Find where the given text appears and provide that cell's center as (x, y) coordinate. 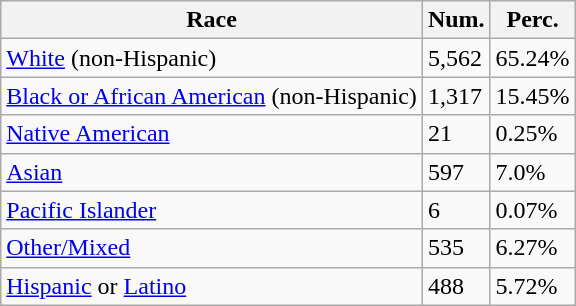
0.07% (532, 210)
Num. (456, 20)
6 (456, 210)
0.25% (532, 134)
5,562 (456, 58)
6.27% (532, 248)
1,317 (456, 96)
21 (456, 134)
Other/Mixed (212, 248)
5.72% (532, 286)
15.45% (532, 96)
Native American (212, 134)
Perc. (532, 20)
Race (212, 20)
White (non-Hispanic) (212, 58)
535 (456, 248)
488 (456, 286)
597 (456, 172)
Hispanic or Latino (212, 286)
65.24% (532, 58)
Black or African American (non-Hispanic) (212, 96)
Asian (212, 172)
Pacific Islander (212, 210)
7.0% (532, 172)
